Pinpoint the cell where the given text exists, returning its (x, y) midpoint coordinate. 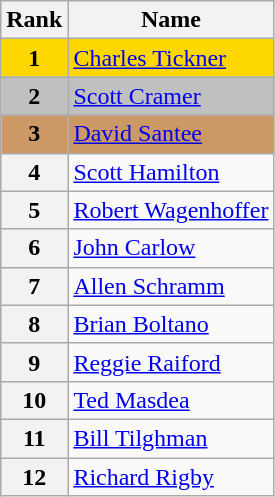
9 (34, 362)
4 (34, 172)
Richard Rigby (171, 477)
Reggie Raiford (171, 362)
11 (34, 438)
Brian Boltano (171, 324)
1 (34, 58)
Ted Masdea (171, 400)
Charles Tickner (171, 58)
Rank (34, 20)
Scott Hamilton (171, 172)
7 (34, 286)
12 (34, 477)
Name (171, 20)
3 (34, 134)
David Santee (171, 134)
10 (34, 400)
8 (34, 324)
Robert Wagenhoffer (171, 210)
John Carlow (171, 248)
6 (34, 248)
Bill Tilghman (171, 438)
5 (34, 210)
2 (34, 96)
Scott Cramer (171, 96)
Allen Schramm (171, 286)
